Find where the given text appears and provide that cell's center as [X, Y] coordinate. 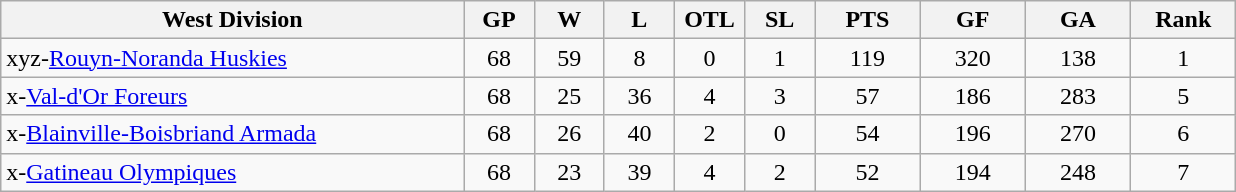
138 [1078, 58]
GP [499, 20]
x-Gatineau Olympiques [232, 172]
23 [569, 172]
xyz-Rouyn-Noranda Huskies [232, 58]
25 [569, 96]
SL [780, 20]
GF [972, 20]
7 [1184, 172]
GA [1078, 20]
Rank [1184, 20]
54 [868, 134]
W [569, 20]
40 [639, 134]
6 [1184, 134]
52 [868, 172]
x-Blainville-Boisbriand Armada [232, 134]
26 [569, 134]
36 [639, 96]
PTS [868, 20]
OTL [709, 20]
194 [972, 172]
283 [1078, 96]
270 [1078, 134]
5 [1184, 96]
186 [972, 96]
8 [639, 58]
57 [868, 96]
3 [780, 96]
39 [639, 172]
196 [972, 134]
59 [569, 58]
West Division [232, 20]
320 [972, 58]
248 [1078, 172]
x-Val-d'Or Foreurs [232, 96]
119 [868, 58]
L [639, 20]
